Determine the (X, Y) coordinate at the center of the cell enclosing the given text.  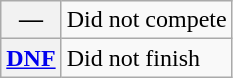
Did not finish (146, 58)
Did not compete (146, 20)
— (31, 20)
DNF (31, 58)
